Return (x, y) of the center of cell containing provided text 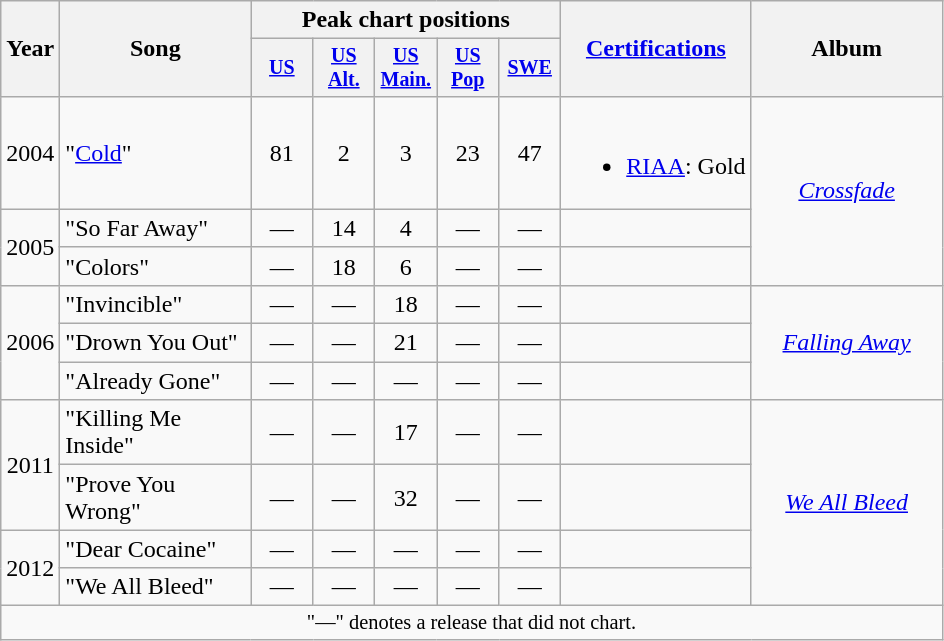
"Already Gone" (156, 381)
"Dear Cocaine" (156, 549)
Falling Away (846, 342)
21 (406, 343)
SWE (530, 68)
3 (406, 152)
2 (344, 152)
"Killing Me Inside" (156, 432)
2011 (30, 465)
USPop (468, 68)
"Colors" (156, 266)
Album (846, 49)
2005 (30, 247)
USMain. (406, 68)
32 (406, 498)
2006 (30, 342)
"—" denotes a release that did not chart. (472, 623)
Song (156, 49)
4 (406, 228)
"We All Bleed" (156, 587)
"Invincible" (156, 304)
6 (406, 266)
"So Far Away" (156, 228)
"Cold" (156, 152)
2004 (30, 152)
81 (282, 152)
14 (344, 228)
US (282, 68)
"Prove You Wrong" (156, 498)
2012 (30, 568)
Year (30, 49)
23 (468, 152)
Certifications (656, 49)
RIAA: Gold (656, 152)
"Drown You Out" (156, 343)
Peak chart positions (406, 20)
17 (406, 432)
USAlt. (344, 68)
Crossfade (846, 190)
47 (530, 152)
We All Bleed (846, 503)
